Detect which cell encompasses the target text, then output its [X, Y] center coordinate. 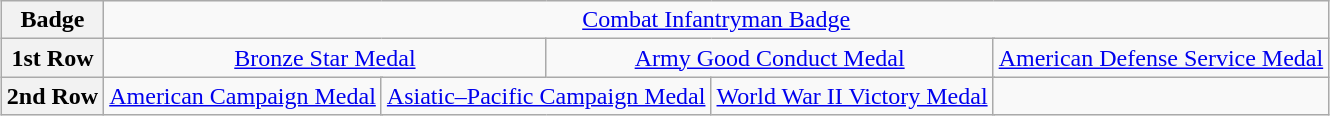
American Defense Service Medal [1161, 58]
Army Good Conduct Medal [770, 58]
1st Row [52, 58]
2nd Row [52, 96]
Bronze Star Medal [325, 58]
Combat Infantryman Badge [716, 20]
Badge [52, 20]
Asiatic–Pacific Campaign Medal [546, 96]
World War II Victory Medal [852, 96]
American Campaign Medal [243, 96]
